Pinpoint the cell where the given text exists, returning its [X, Y] midpoint coordinate. 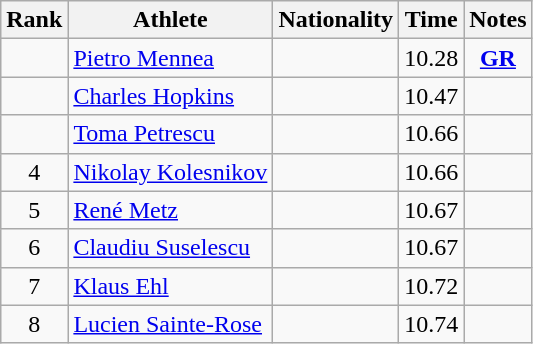
Pietro Mennea [170, 58]
10.74 [432, 324]
Time [432, 20]
Toma Petrescu [170, 134]
Claudiu Suselescu [170, 248]
8 [34, 324]
Klaus Ehl [170, 286]
Nationality [336, 20]
Rank [34, 20]
4 [34, 172]
6 [34, 248]
Nikolay Kolesnikov [170, 172]
GR [498, 58]
Athlete [170, 20]
10.28 [432, 58]
Lucien Sainte-Rose [170, 324]
5 [34, 210]
Notes [498, 20]
Charles Hopkins [170, 96]
10.47 [432, 96]
7 [34, 286]
René Metz [170, 210]
10.72 [432, 286]
